For the text-containing cell, return its midpoint in (x, y) coordinate format. 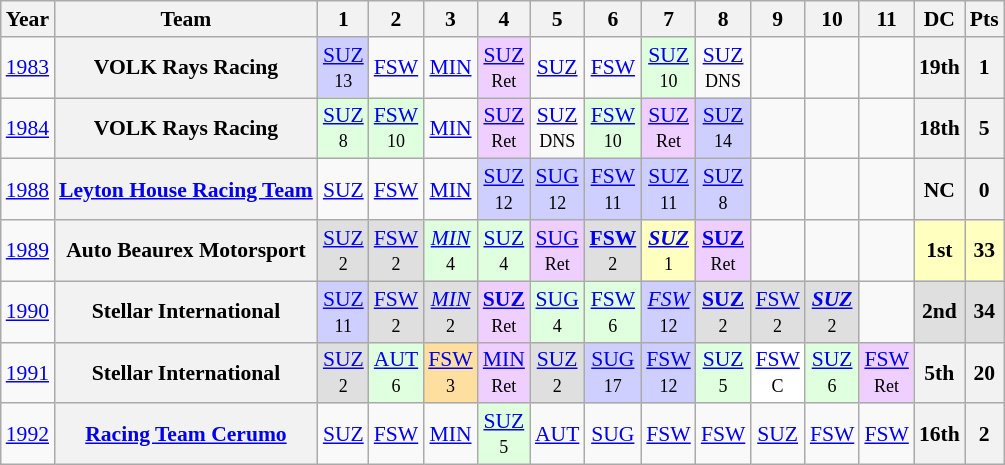
SUZ10 (668, 68)
SUG (612, 434)
8 (724, 19)
1990 (28, 312)
1991 (28, 372)
20 (984, 372)
MIN2 (450, 312)
33 (984, 250)
1984 (28, 128)
16th (940, 434)
1988 (28, 190)
DC (940, 19)
FSWRet (886, 372)
SUG12 (557, 190)
SUZ1 (668, 250)
Team (186, 19)
11 (886, 19)
FSW3 (450, 372)
SUGRet (557, 250)
FSW11 (612, 190)
3 (450, 19)
18th (940, 128)
SUZ6 (832, 372)
Racing Team Cerumo (186, 434)
SUZ14 (724, 128)
6 (612, 19)
Auto Beaurex Motorsport (186, 250)
Leyton House Racing Team (186, 190)
SUG17 (612, 372)
SUZ4 (504, 250)
SUZ12 (504, 190)
7 (668, 19)
NC (940, 190)
SUZ13 (344, 68)
SUG4 (557, 312)
FSWC (778, 372)
Pts (984, 19)
MINRet (504, 372)
9 (778, 19)
1992 (28, 434)
10 (832, 19)
19th (940, 68)
MIN4 (450, 250)
34 (984, 312)
0 (984, 190)
Year (28, 19)
5th (940, 372)
1989 (28, 250)
1st (940, 250)
4 (504, 19)
AUT6 (396, 372)
2nd (940, 312)
1983 (28, 68)
FSW6 (612, 312)
AUT (557, 434)
